Scan for the cell matching the given text and deliver its (x, y) coordinate at center. 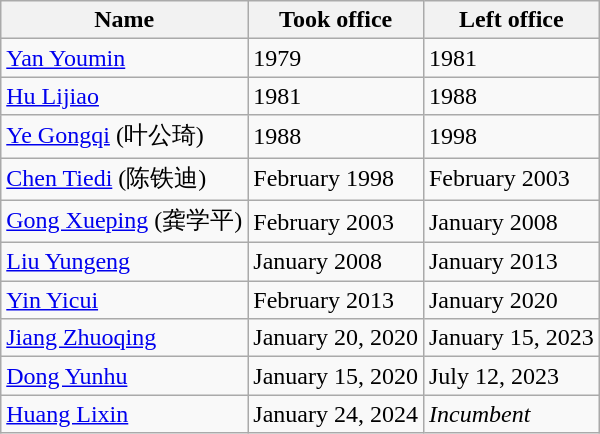
July 12, 2023 (511, 376)
Hu Lijiao (124, 96)
Took office (336, 20)
1998 (511, 136)
Left office (511, 20)
Yin Yicui (124, 300)
February 2013 (336, 300)
January 2013 (511, 262)
1979 (336, 58)
February 1998 (336, 180)
Gong Xueping (龚学平) (124, 222)
Yan Youmin (124, 58)
Huang Lixin (124, 414)
January 15, 2023 (511, 338)
Chen Tiedi (陈铁迪) (124, 180)
January 2020 (511, 300)
Ye Gongqi (叶公琦) (124, 136)
Name (124, 20)
Incumbent (511, 414)
Liu Yungeng (124, 262)
January 20, 2020 (336, 338)
January 15, 2020 (336, 376)
January 24, 2024 (336, 414)
Dong Yunhu (124, 376)
Jiang Zhuoqing (124, 338)
